Output the [X, Y] coordinate of the center of the cell containing the given text.  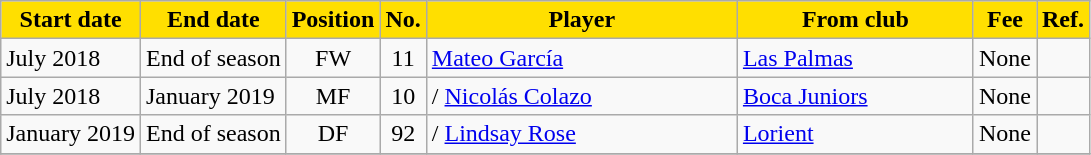
DF [333, 134]
11 [403, 58]
Boca Juniors [855, 96]
/ Lindsay Rose [582, 134]
MF [333, 96]
FW [333, 58]
/ Nicolás Colazo [582, 96]
Position [333, 20]
Mateo García [582, 58]
Ref. [1062, 20]
Lorient [855, 134]
From club [855, 20]
10 [403, 96]
Las Palmas [855, 58]
Fee [1004, 20]
Player [582, 20]
Start date [71, 20]
92 [403, 134]
End date [213, 20]
No. [403, 20]
